Detect which cell encompasses the target text, then output its [X, Y] center coordinate. 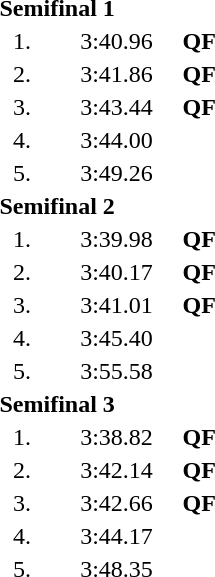
3:39.98 [116, 239]
3:45.40 [116, 338]
3:40.96 [116, 41]
3:42.14 [116, 470]
3:41.01 [116, 305]
3:42.66 [116, 503]
3:44.00 [116, 140]
3:38.82 [116, 437]
3:49.26 [116, 173]
3:44.17 [116, 536]
3:55.58 [116, 371]
3:40.17 [116, 272]
3:41.86 [116, 74]
3:43.44 [116, 107]
